Search for the cell housing the specified text and yield its [x, y] center coordinate. 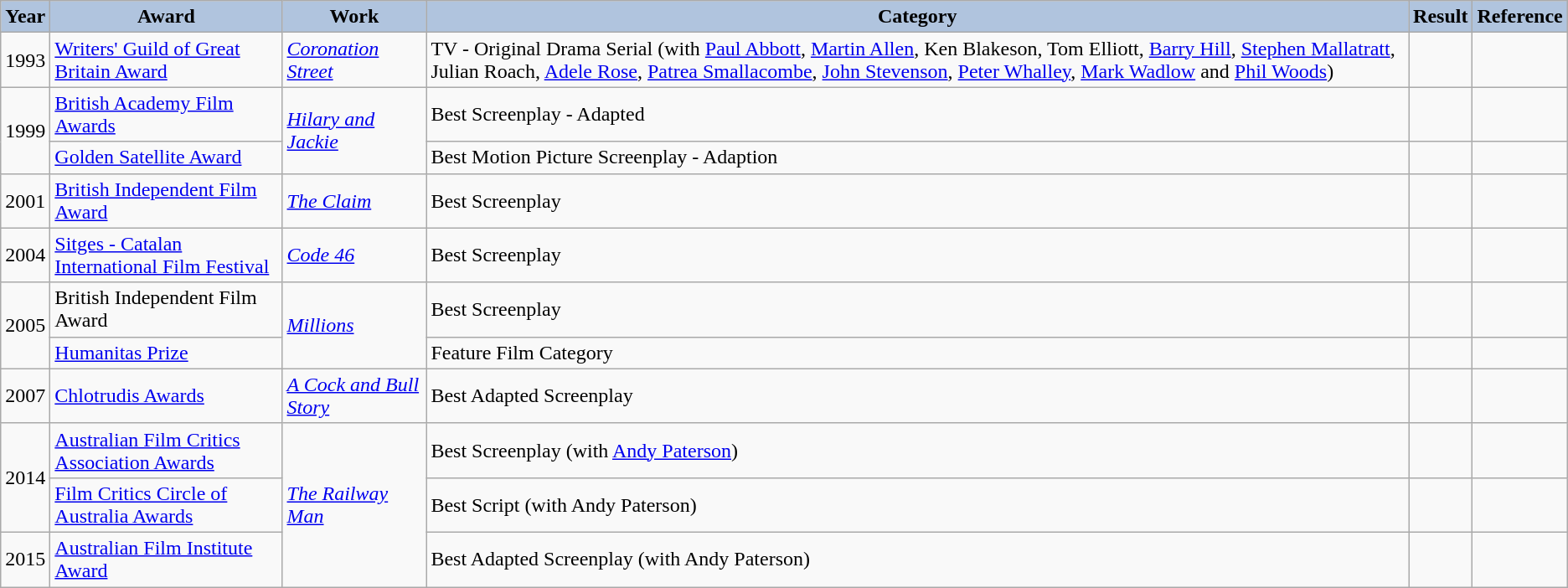
Best Motion Picture Screenplay - Adaption [918, 157]
Coronation Street [354, 60]
British Academy Film Awards [166, 114]
2001 [25, 201]
Best Adapted Screenplay [918, 395]
Film Critics Circle of Australia Awards [166, 504]
1993 [25, 60]
Best Adapted Screenplay (with Andy Paterson) [918, 560]
Year [25, 17]
2015 [25, 560]
Work [354, 17]
Writers' Guild of Great Britain Award [166, 60]
Best Script (with Andy Paterson) [918, 504]
A Cock and Bull Story [354, 395]
Code 46 [354, 255]
Millions [354, 325]
Chlotrudis Awards [166, 395]
Australian Film Institute Award [166, 560]
Hilary and Jackie [354, 131]
2007 [25, 395]
The Railway Man [354, 504]
2005 [25, 325]
1999 [25, 131]
Australian Film Critics Association Awards [166, 451]
Result [1441, 17]
2004 [25, 255]
Reference [1519, 17]
Sitges - Catalan International Film Festival [166, 255]
Award [166, 17]
Feature Film Category [918, 353]
2014 [25, 477]
Golden Satellite Award [166, 157]
Humanitas Prize [166, 353]
Best Screenplay (with Andy Paterson) [918, 451]
The Claim [354, 201]
Category [918, 17]
Best Screenplay - Adapted [918, 114]
